Scan for the cell matching the given text and deliver its [X, Y] coordinate at center. 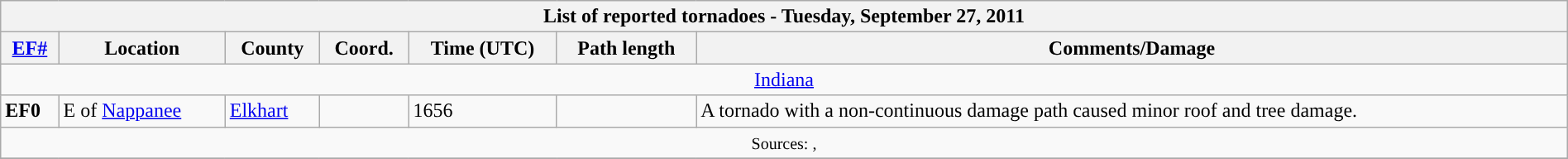
Path length [627, 48]
Coord. [364, 48]
Time (UTC) [483, 48]
EF0 [30, 111]
Sources: , [784, 142]
List of reported tornadoes - Tuesday, September 27, 2011 [784, 17]
County [272, 48]
1656 [483, 111]
Indiana [784, 79]
Elkhart [272, 111]
A tornado with a non-continuous damage path caused minor roof and tree damage. [1131, 111]
Comments/Damage [1131, 48]
E of Nappanee [142, 111]
Location [142, 48]
EF# [30, 48]
